Identify which cell holds the provided text, then report its (X, Y) central coordinate. 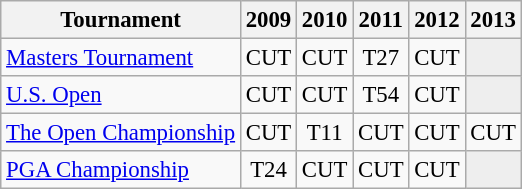
T24 (268, 170)
T11 (325, 133)
2009 (268, 20)
PGA Championship (121, 170)
T54 (381, 95)
U.S. Open (121, 95)
2010 (325, 20)
2012 (437, 20)
2013 (493, 20)
The Open Championship (121, 133)
2011 (381, 20)
Masters Tournament (121, 58)
Tournament (121, 20)
T27 (381, 58)
